Extract the (x, y) coordinate from the center of the cell holding the provided text.  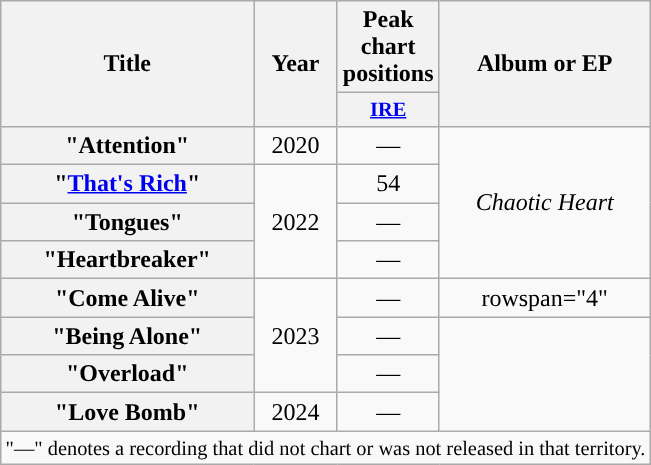
IRE (388, 110)
"—" denotes a recording that did not chart or was not released in that territory. (326, 448)
2023 (296, 336)
Peak chart positions (388, 47)
"Being Alone" (128, 336)
"Overload" (128, 374)
"Attention" (128, 145)
Chaotic Heart (544, 202)
"Heartbreaker" (128, 260)
"Come Alive" (128, 298)
"Tongues" (128, 222)
2020 (296, 145)
"Love Bomb" (128, 412)
2024 (296, 412)
Title (128, 64)
2022 (296, 222)
Album or EP (544, 64)
54 (388, 184)
"That's Rich" (128, 184)
rowspan="4" (544, 298)
Year (296, 64)
